Pinpoint the cell where the given text exists, returning its [x, y] midpoint coordinate. 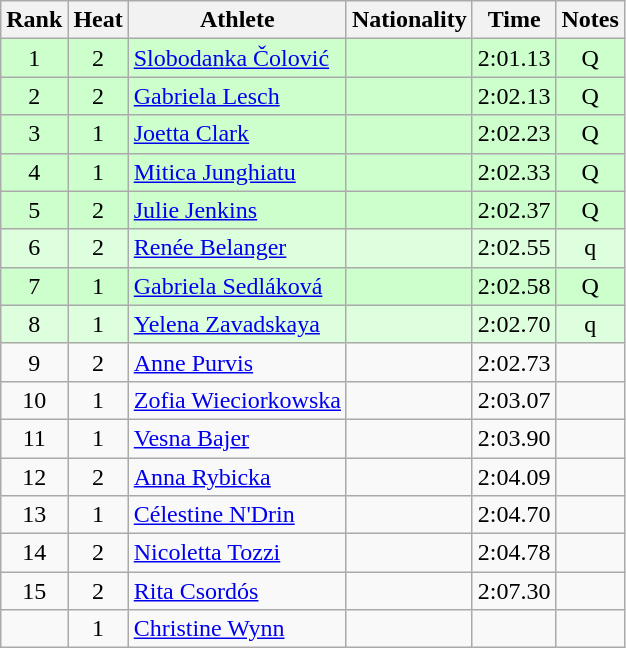
Christine Wynn [237, 629]
Julie Jenkins [237, 210]
Anna Rybicka [237, 477]
13 [34, 515]
2:01.13 [514, 58]
11 [34, 438]
Time [514, 20]
2:03.90 [514, 438]
4 [34, 172]
2:02.37 [514, 210]
Mitica Junghiatu [237, 172]
12 [34, 477]
8 [34, 324]
7 [34, 286]
9 [34, 362]
Slobodanka Čolović [237, 58]
2:04.78 [514, 553]
2:02.70 [514, 324]
6 [34, 248]
2:03.07 [514, 400]
Nicoletta Tozzi [237, 553]
2:04.09 [514, 477]
Nationality [409, 20]
Heat [98, 20]
2:02.33 [514, 172]
Rank [34, 20]
14 [34, 553]
15 [34, 591]
Vesna Bajer [237, 438]
Yelena Zavadskaya [237, 324]
2:07.30 [514, 591]
Gabriela Sedláková [237, 286]
3 [34, 134]
Anne Purvis [237, 362]
Rita Csordós [237, 591]
2:04.70 [514, 515]
Athlete [237, 20]
Célestine N'Drin [237, 515]
5 [34, 210]
10 [34, 400]
Gabriela Lesch [237, 96]
2:02.55 [514, 248]
Joetta Clark [237, 134]
2:02.73 [514, 362]
2:02.13 [514, 96]
Zofia Wieciorkowska [237, 400]
2:02.23 [514, 134]
Notes [590, 20]
2:02.58 [514, 286]
Renée Belanger [237, 248]
